For the text-containing cell, return its midpoint in (X, Y) coordinate format. 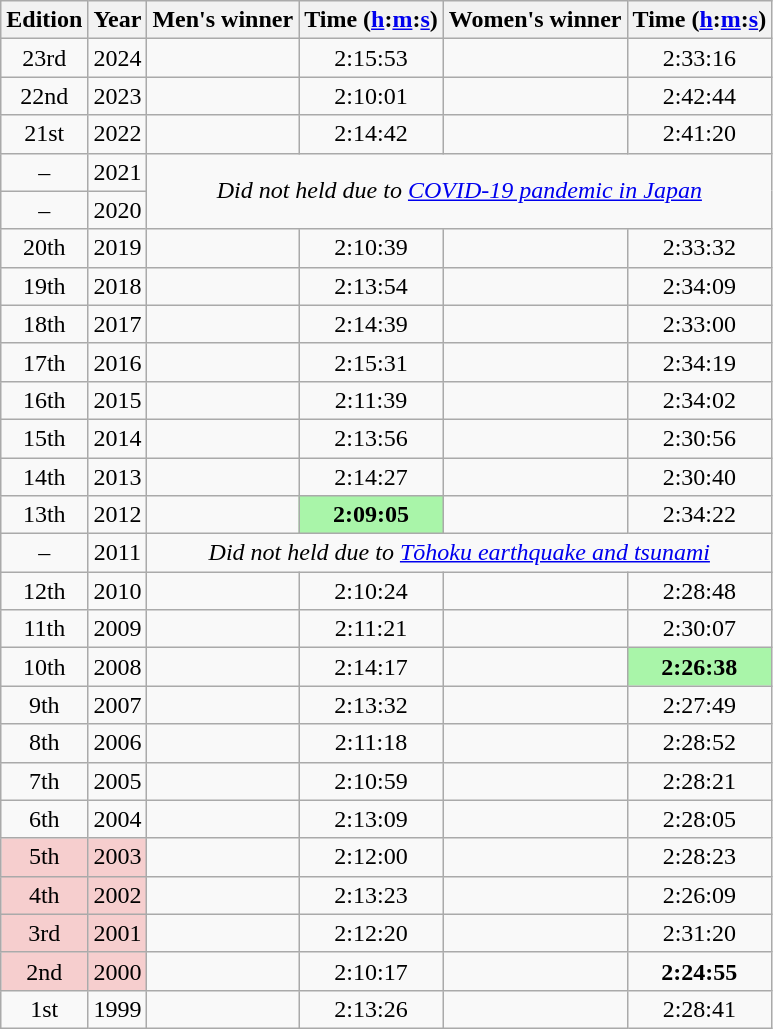
2:31:20 (700, 933)
2:33:00 (700, 324)
2:42:44 (700, 96)
2:30:40 (700, 477)
2:13:09 (372, 819)
Edition (44, 20)
Women's winner (535, 20)
5th (44, 857)
2:13:32 (372, 705)
2:14:42 (372, 134)
2016 (118, 362)
2:10:17 (372, 971)
2009 (118, 629)
2024 (118, 58)
2:15:53 (372, 58)
2005 (118, 781)
12th (44, 591)
2:10:39 (372, 248)
2:12:00 (372, 857)
2:13:54 (372, 286)
18th (44, 324)
2:33:16 (700, 58)
2:34:22 (700, 515)
2:34:09 (700, 286)
19th (44, 286)
2014 (118, 438)
Year (118, 20)
2:24:55 (700, 971)
2004 (118, 819)
2:13:56 (372, 438)
2001 (118, 933)
6th (44, 819)
1999 (118, 1009)
2:26:38 (700, 667)
2:26:09 (700, 895)
2:28:52 (700, 743)
2:14:27 (372, 477)
2015 (118, 400)
15th (44, 438)
2:12:20 (372, 933)
13th (44, 515)
2000 (118, 971)
17th (44, 362)
14th (44, 477)
10th (44, 667)
2:30:56 (700, 438)
2012 (118, 515)
Did not held due to COVID-19 pandemic in Japan (460, 191)
16th (44, 400)
2021 (118, 172)
2:10:59 (372, 781)
2:28:48 (700, 591)
7th (44, 781)
2008 (118, 667)
23rd (44, 58)
21st (44, 134)
2:30:07 (700, 629)
2:33:32 (700, 248)
2:34:19 (700, 362)
2:27:49 (700, 705)
2019 (118, 248)
9th (44, 705)
2:10:01 (372, 96)
2002 (118, 895)
2:09:05 (372, 515)
2:10:24 (372, 591)
2:28:05 (700, 819)
2:28:41 (700, 1009)
22nd (44, 96)
2023 (118, 96)
2018 (118, 286)
2013 (118, 477)
2:14:17 (372, 667)
2:11:18 (372, 743)
20th (44, 248)
2003 (118, 857)
2022 (118, 134)
2:13:26 (372, 1009)
2:28:21 (700, 781)
Did not held due to Tōhoku earthquake and tsunami (460, 553)
2007 (118, 705)
3rd (44, 933)
2nd (44, 971)
2:34:02 (700, 400)
2010 (118, 591)
2:15:31 (372, 362)
2:11:39 (372, 400)
2017 (118, 324)
2011 (118, 553)
2:11:21 (372, 629)
2006 (118, 743)
11th (44, 629)
2:14:39 (372, 324)
8th (44, 743)
2020 (118, 210)
2:13:23 (372, 895)
1st (44, 1009)
2:28:23 (700, 857)
2:41:20 (700, 134)
4th (44, 895)
Men's winner (223, 20)
